Provide the (X, Y) coordinate of the cell's center where the given text is located.  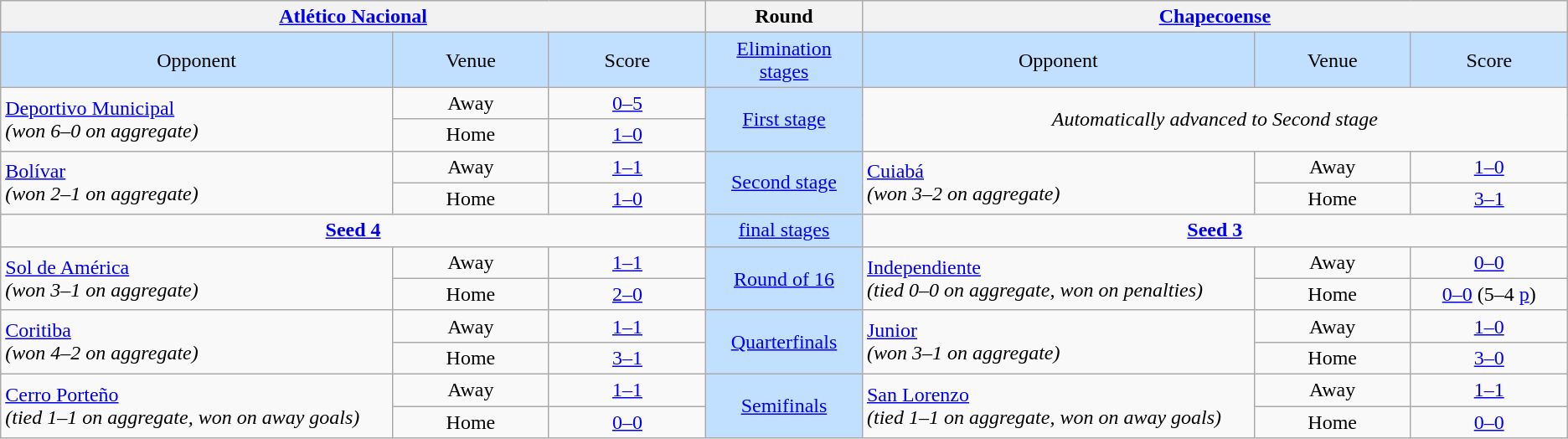
Quarterfinals (784, 342)
Elimination stages (784, 60)
Independiente(tied 0–0 on aggregate, won on penalties) (1058, 278)
Automatically advanced to Second stage (1215, 119)
Seed 4 (353, 230)
final stages (784, 230)
Chapecoense (1215, 17)
Semifinals (784, 405)
Bolívar(won 2–1 on aggregate) (197, 183)
Cuiabá(won 3–2 on aggregate) (1058, 183)
San Lorenzo(tied 1–1 on aggregate, won on away goals) (1058, 405)
3–0 (1489, 358)
Junior(won 3–1 on aggregate) (1058, 342)
Round (784, 17)
Cerro Porteño(tied 1–1 on aggregate, won on away goals) (197, 405)
2–0 (627, 294)
0–5 (627, 103)
Sol de América(won 3–1 on aggregate) (197, 278)
Deportivo Municipal(won 6–0 on aggregate) (197, 119)
0–0 (5–4 p) (1489, 294)
Round of 16 (784, 278)
Coritiba(won 4–2 on aggregate) (197, 342)
Second stage (784, 183)
Seed 3 (1215, 230)
Atlético Nacional (353, 17)
First stage (784, 119)
